Return the (x, y) coordinate for the center point of the cell that contains the specified text.  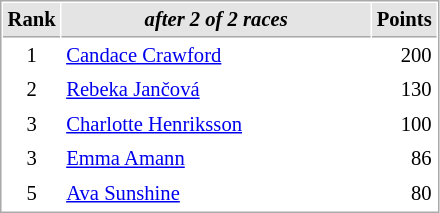
130 (404, 90)
200 (404, 56)
Points (404, 20)
Emma Amann (216, 158)
Ava Sunshine (216, 194)
80 (404, 194)
Charlotte Henriksson (216, 124)
5 (32, 194)
2 (32, 90)
Rank (32, 20)
100 (404, 124)
Rebeka Jančová (216, 90)
Candace Crawford (216, 56)
1 (32, 56)
after 2 of 2 races (216, 20)
86 (404, 158)
